Locate the cell with the specified text and output its [x, y] center coordinate. 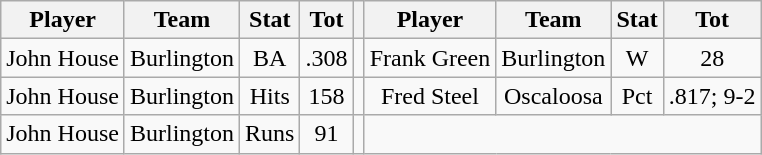
158 [326, 96]
BA [270, 58]
.817; 9-2 [712, 96]
91 [326, 134]
W [637, 58]
Frank Green [430, 58]
Hits [270, 96]
Runs [270, 134]
.308 [326, 58]
Pct [637, 96]
Fred Steel [430, 96]
Oscaloosa [554, 96]
28 [712, 58]
